Detect which cell encompasses the target text, then output its (x, y) center coordinate. 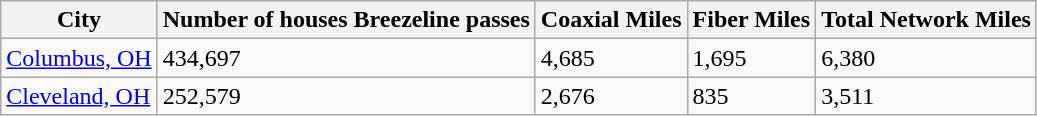
Total Network Miles (926, 20)
Columbus, OH (79, 58)
City (79, 20)
Coaxial Miles (611, 20)
Fiber Miles (752, 20)
6,380 (926, 58)
Cleveland, OH (79, 96)
252,579 (346, 96)
434,697 (346, 58)
2,676 (611, 96)
835 (752, 96)
4,685 (611, 58)
1,695 (752, 58)
Number of houses Breezeline passes (346, 20)
3,511 (926, 96)
